Scan for the cell matching the given text and deliver its [x, y] coordinate at center. 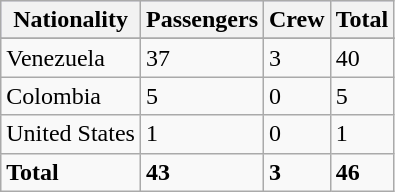
43 [202, 172]
40 [362, 58]
Nationality [71, 20]
46 [362, 172]
United States [71, 134]
37 [202, 58]
Colombia [71, 96]
Venezuela [71, 58]
Crew [298, 20]
Passengers [202, 20]
